Locate the cell with the specified text and output its [X, Y] center coordinate. 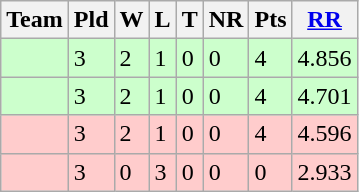
W [132, 20]
RR [324, 20]
Pts [270, 20]
L [162, 20]
T [190, 20]
4.856 [324, 58]
NR [226, 20]
Team [35, 20]
2.933 [324, 172]
Pld [91, 20]
4.701 [324, 96]
4.596 [324, 134]
